Detect which cell encompasses the target text, then output its (X, Y) center coordinate. 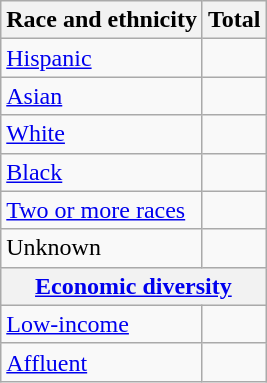
Economic diversity (134, 286)
Low-income (102, 324)
Unknown (102, 248)
Race and ethnicity (102, 20)
Black (102, 172)
Total (234, 20)
Asian (102, 96)
White (102, 134)
Affluent (102, 362)
Hispanic (102, 58)
Two or more races (102, 210)
